Provide the [x, y] coordinate of the cell's center where the given text is located.  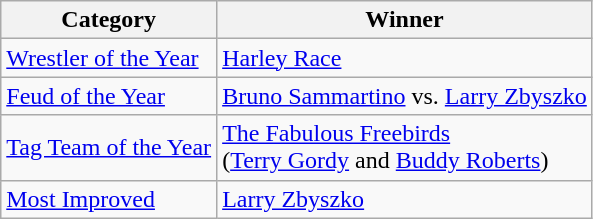
Harley Race [405, 58]
Wrestler of the Year [109, 58]
Feud of the Year [109, 96]
Most Improved [109, 199]
Larry Zbyszko [405, 199]
The Fabulous Freebirds(Terry Gordy and Buddy Roberts) [405, 148]
Bruno Sammartino vs. Larry Zbyszko [405, 96]
Winner [405, 20]
Category [109, 20]
Tag Team of the Year [109, 148]
